Find where the given text appears and provide that cell's center as (x, y) coordinate. 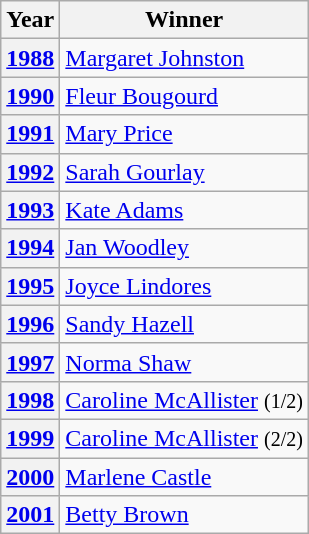
Marlene Castle (184, 477)
1988 (30, 58)
Jan Woodley (184, 248)
1993 (30, 210)
Joyce Lindores (184, 286)
1995 (30, 286)
Year (30, 20)
Sarah Gourlay (184, 172)
1996 (30, 324)
1990 (30, 96)
Caroline McAllister (2/2) (184, 438)
1992 (30, 172)
2000 (30, 477)
1998 (30, 400)
Mary Price (184, 134)
1994 (30, 248)
1997 (30, 362)
1991 (30, 134)
Betty Brown (184, 515)
Fleur Bougourd (184, 96)
Margaret Johnston (184, 58)
Kate Adams (184, 210)
1999 (30, 438)
Norma Shaw (184, 362)
2001 (30, 515)
Winner (184, 20)
Sandy Hazell (184, 324)
Caroline McAllister (1/2) (184, 400)
